Provide the (x, y) coordinate of the cell's center where the given text is located.  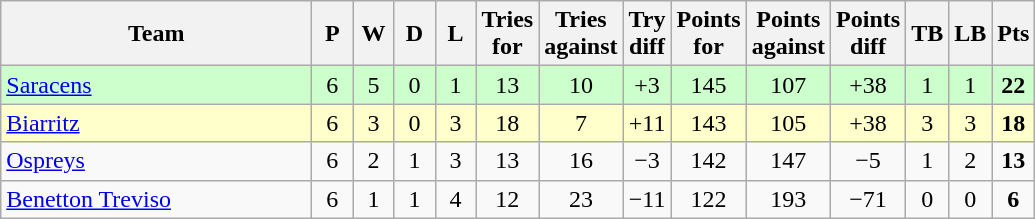
−3 (647, 161)
107 (788, 85)
Try diff (647, 34)
Tries against (581, 34)
−71 (868, 199)
−11 (647, 199)
P (332, 34)
+3 (647, 85)
Points against (788, 34)
Ospreys (156, 161)
D (414, 34)
LB (970, 34)
W (374, 34)
147 (788, 161)
193 (788, 199)
Pts (1014, 34)
Benetton Treviso (156, 199)
Team (156, 34)
142 (708, 161)
Tries for (508, 34)
10 (581, 85)
105 (788, 123)
+11 (647, 123)
7 (581, 123)
143 (708, 123)
L (456, 34)
122 (708, 199)
Points diff (868, 34)
16 (581, 161)
23 (581, 199)
145 (708, 85)
Saracens (156, 85)
12 (508, 199)
TB (928, 34)
−5 (868, 161)
4 (456, 199)
Biarritz (156, 123)
Points for (708, 34)
22 (1014, 85)
5 (374, 85)
